Search for the cell housing the specified text and yield its (X, Y) center coordinate. 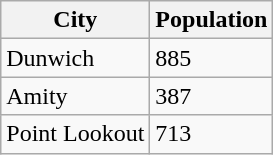
City (76, 20)
Population (212, 20)
885 (212, 58)
Dunwich (76, 58)
Amity (76, 96)
Point Lookout (76, 134)
713 (212, 134)
387 (212, 96)
